Pinpoint the cell where the given text exists, returning its (X, Y) midpoint coordinate. 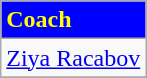
Coach (74, 20)
Ziya Racabov (74, 58)
